Locate the cell with the specified text and output its [X, Y] center coordinate. 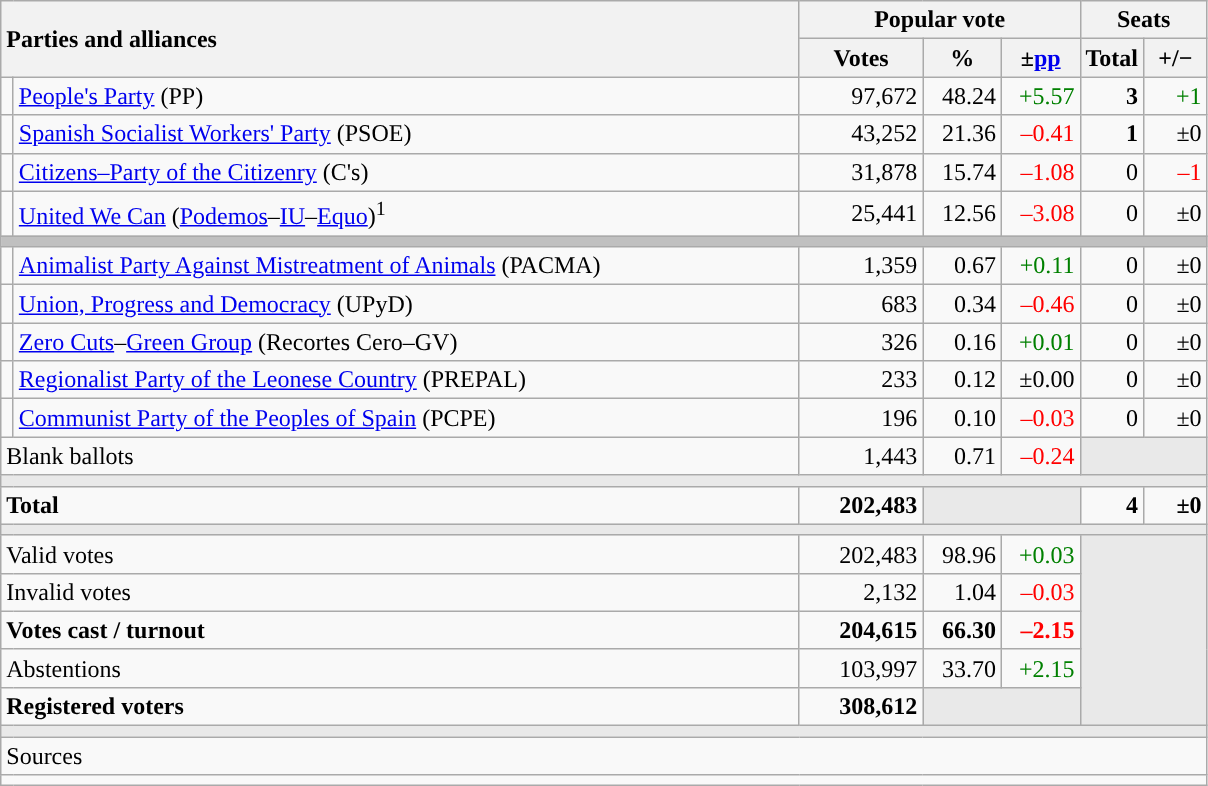
Blank ballots [400, 456]
Abstentions [400, 668]
0.67 [962, 266]
1.04 [962, 592]
196 [861, 418]
–1.08 [1040, 172]
Votes cast / turnout [400, 630]
±0.00 [1040, 380]
15.74 [962, 172]
1 [1112, 134]
31,878 [861, 172]
0.16 [962, 342]
Popular vote [940, 20]
Votes [861, 58]
326 [861, 342]
+1 [1176, 96]
Regionalist Party of the Leonese Country (PREPAL) [406, 380]
–0.41 [1040, 134]
±pp [1040, 58]
People's Party (PP) [406, 96]
Invalid votes [400, 592]
1,443 [861, 456]
98.96 [962, 554]
1,359 [861, 266]
308,612 [861, 706]
103,997 [861, 668]
Citizens–Party of the Citizenry (C's) [406, 172]
25,441 [861, 214]
% [962, 58]
–3.08 [1040, 214]
204,615 [861, 630]
Spanish Socialist Workers' Party (PSOE) [406, 134]
683 [861, 304]
21.36 [962, 134]
12.56 [962, 214]
+0.11 [1040, 266]
Seats [1144, 20]
Sources [604, 756]
+0.01 [1040, 342]
Registered voters [400, 706]
–2.15 [1040, 630]
66.30 [962, 630]
4 [1112, 505]
33.70 [962, 668]
Parties and alliances [400, 39]
+5.57 [1040, 96]
0.34 [962, 304]
–0.46 [1040, 304]
43,252 [861, 134]
Zero Cuts–Green Group (Recortes Cero–GV) [406, 342]
48.24 [962, 96]
0.71 [962, 456]
–0.24 [1040, 456]
Valid votes [400, 554]
3 [1112, 96]
0.10 [962, 418]
Animalist Party Against Mistreatment of Animals (PACMA) [406, 266]
0.12 [962, 380]
United We Can (Podemos–IU–Equo)1 [406, 214]
233 [861, 380]
Communist Party of the Peoples of Spain (PCPE) [406, 418]
–1 [1176, 172]
Union, Progress and Democracy (UPyD) [406, 304]
+0.03 [1040, 554]
+2.15 [1040, 668]
97,672 [861, 96]
+/− [1176, 58]
2,132 [861, 592]
